Find where the given text appears and provide that cell's center as [X, Y] coordinate. 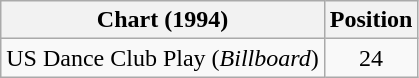
US Dance Club Play (Billboard) [162, 58]
24 [371, 58]
Chart (1994) [162, 20]
Position [371, 20]
